Search for the cell housing the specified text and yield its (x, y) center coordinate. 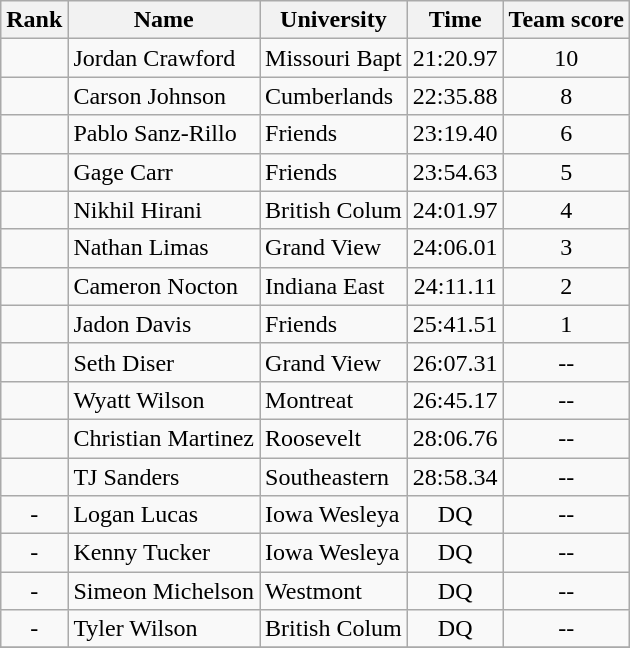
10 (566, 58)
Team score (566, 20)
Name (164, 20)
21:20.97 (455, 58)
25:41.51 (455, 324)
28:06.76 (455, 438)
Montreat (334, 400)
4 (566, 210)
Christian Martinez (164, 438)
26:45.17 (455, 400)
Rank (34, 20)
5 (566, 172)
Time (455, 20)
Seth Diser (164, 362)
Simeon Michelson (164, 591)
Logan Lucas (164, 515)
1 (566, 324)
Southeastern (334, 477)
24:11.11 (455, 286)
Tyler Wilson (164, 629)
26:07.31 (455, 362)
Gage Carr (164, 172)
TJ Sanders (164, 477)
Carson Johnson (164, 96)
Jadon Davis (164, 324)
24:01.97 (455, 210)
8 (566, 96)
3 (566, 248)
Cumberlands (334, 96)
Cameron Nocton (164, 286)
Jordan Crawford (164, 58)
23:19.40 (455, 134)
Kenny Tucker (164, 553)
Indiana East (334, 286)
23:54.63 (455, 172)
Wyatt Wilson (164, 400)
University (334, 20)
Nikhil Hirani (164, 210)
Roosevelt (334, 438)
6 (566, 134)
Missouri Bapt (334, 58)
28:58.34 (455, 477)
Pablo Sanz-Rillo (164, 134)
Nathan Limas (164, 248)
2 (566, 286)
24:06.01 (455, 248)
22:35.88 (455, 96)
Westmont (334, 591)
